Determine the (X, Y) coordinate at the center of the cell enclosing the given text.  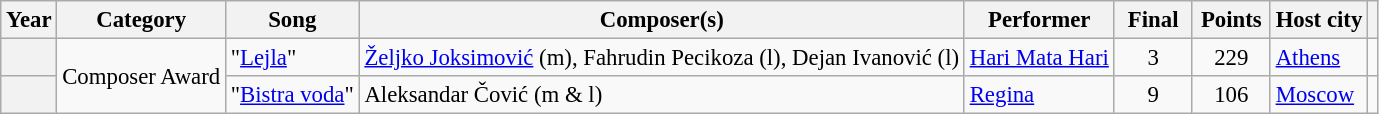
Aleksandar Čović (m & l) (662, 95)
Song (292, 20)
Points (1231, 20)
"Bistra voda" (292, 95)
9 (1153, 95)
106 (1231, 95)
Regina (1039, 95)
Željko Joksimović (m), Fahrudin Pecikoza (l), Dejan Ivanović (l) (662, 58)
Athens (1318, 58)
3 (1153, 58)
Performer (1039, 20)
Host city (1318, 20)
Composer Award (142, 76)
"Lejla" (292, 58)
Category (142, 20)
229 (1231, 58)
Moscow (1318, 95)
Composer(s) (662, 20)
Year (29, 20)
Hari Mata Hari (1039, 58)
Final (1153, 20)
